Output the [X, Y] coordinate of the center of the cell containing the given text.  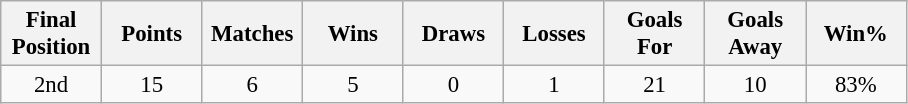
2nd [52, 85]
0 [454, 85]
Losses [554, 34]
Wins [354, 34]
Goals Away [756, 34]
6 [252, 85]
Final Position [52, 34]
Matches [252, 34]
5 [354, 85]
15 [152, 85]
21 [654, 85]
Draws [454, 34]
Win% [856, 34]
Goals For [654, 34]
83% [856, 85]
1 [554, 85]
Points [152, 34]
10 [756, 85]
